Determine the [X, Y] coordinate at the center of the cell enclosing the given text.  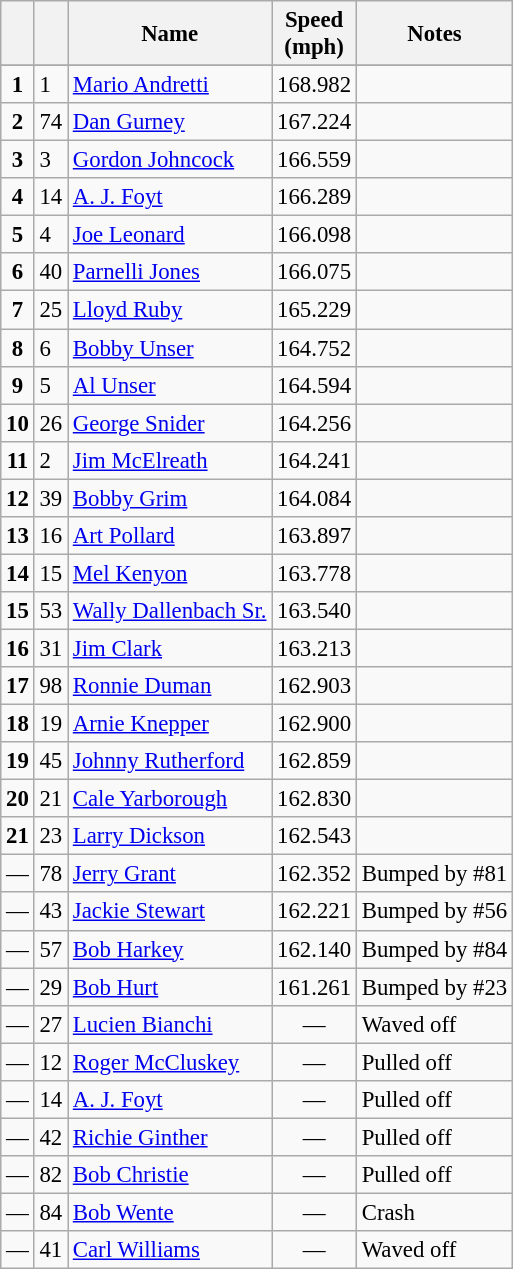
166.098 [314, 235]
42 [50, 1137]
Bumped by #84 [434, 949]
163.540 [314, 611]
Mario Andretti [170, 85]
Bobby Grim [170, 498]
Name [170, 34]
164.084 [314, 498]
Bumped by #56 [434, 912]
Roger McCluskey [170, 1062]
164.256 [314, 423]
Ronnie Duman [170, 686]
162.830 [314, 799]
98 [50, 686]
Gordon Johncock [170, 160]
Wally Dallenbach Sr. [170, 611]
78 [50, 874]
Bobby Unser [170, 348]
Bob Hurt [170, 987]
168.982 [314, 85]
Johnny Rutherford [170, 761]
162.221 [314, 912]
162.140 [314, 949]
167.224 [314, 122]
8 [18, 348]
7 [18, 310]
Notes [434, 34]
Arnie Knepper [170, 724]
13 [18, 536]
9 [18, 385]
11 [18, 460]
Richie Ginther [170, 1137]
Crash [434, 1212]
163.897 [314, 536]
Joe Leonard [170, 235]
45 [50, 761]
Bumped by #81 [434, 874]
23 [50, 836]
20 [18, 799]
Art Pollard [170, 536]
Lloyd Ruby [170, 310]
39 [50, 498]
40 [50, 273]
82 [50, 1175]
Al Unser [170, 385]
165.229 [314, 310]
Jim McElreath [170, 460]
Bob Wente [170, 1212]
53 [50, 611]
Bob Harkey [170, 949]
162.543 [314, 836]
Dan Gurney [170, 122]
29 [50, 987]
Speed(mph) [314, 34]
Lucien Bianchi [170, 1024]
10 [18, 423]
164.752 [314, 348]
Jim Clark [170, 648]
Carl Williams [170, 1250]
George Snider [170, 423]
166.559 [314, 160]
74 [50, 122]
41 [50, 1250]
43 [50, 912]
164.594 [314, 385]
26 [50, 423]
Mel Kenyon [170, 573]
18 [18, 724]
Jackie Stewart [170, 912]
Bob Christie [170, 1175]
162.903 [314, 686]
Cale Yarborough [170, 799]
Larry Dickson [170, 836]
166.075 [314, 273]
17 [18, 686]
164.241 [314, 460]
Parnelli Jones [170, 273]
25 [50, 310]
163.778 [314, 573]
Bumped by #23 [434, 987]
161.261 [314, 987]
162.900 [314, 724]
31 [50, 648]
163.213 [314, 648]
27 [50, 1024]
84 [50, 1212]
166.289 [314, 197]
162.352 [314, 874]
57 [50, 949]
162.859 [314, 761]
Jerry Grant [170, 874]
